For the text-containing cell, return its midpoint in [X, Y] coordinate format. 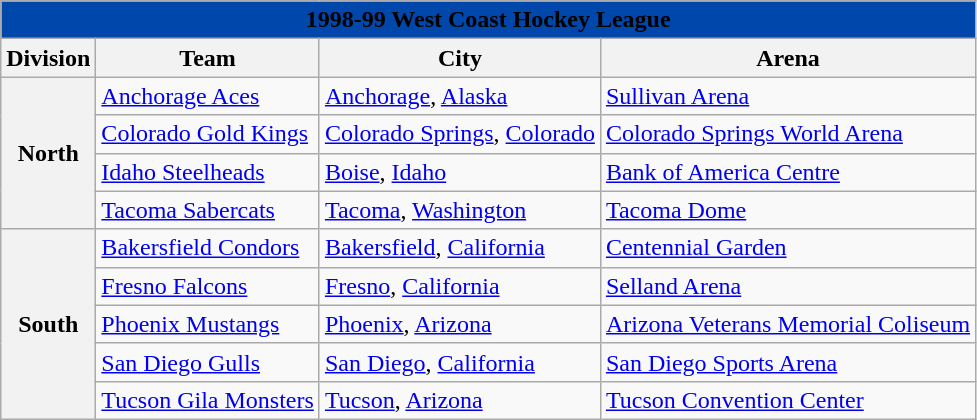
Selland Arena [788, 286]
Colorado Gold Kings [208, 134]
Bank of America Centre [788, 172]
Tacoma Sabercats [208, 210]
Tacoma Dome [788, 210]
Boise, Idaho [460, 172]
South [48, 324]
1998-99 West Coast Hockey League [488, 20]
Bakersfield, California [460, 248]
Sullivan Arena [788, 96]
Colorado Springs, Colorado [460, 134]
Anchorage, Alaska [460, 96]
Team [208, 58]
San Diego Sports Arena [788, 362]
Tucson Convention Center [788, 400]
Division [48, 58]
Colorado Springs World Arena [788, 134]
City [460, 58]
Phoenix, Arizona [460, 324]
Arena [788, 58]
Anchorage Aces [208, 96]
Arizona Veterans Memorial Coliseum [788, 324]
Tucson Gila Monsters [208, 400]
Fresno Falcons [208, 286]
North [48, 153]
Tacoma, Washington [460, 210]
Tucson, Arizona [460, 400]
Fresno, California [460, 286]
San Diego, California [460, 362]
Phoenix Mustangs [208, 324]
Centennial Garden [788, 248]
San Diego Gulls [208, 362]
Idaho Steelheads [208, 172]
Bakersfield Condors [208, 248]
